Return (x, y) of the center of cell containing provided text 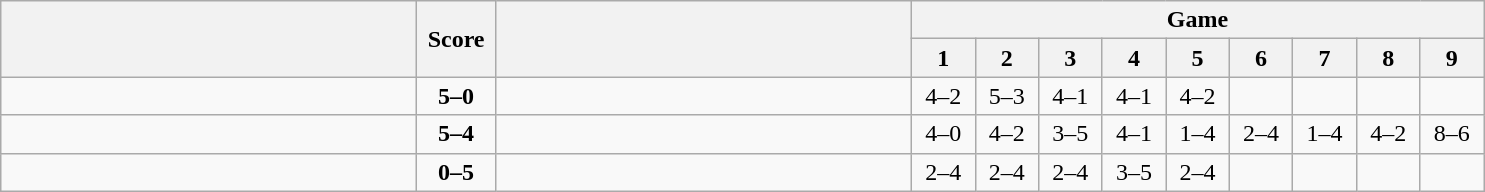
1 (943, 58)
2 (1007, 58)
0–5 (456, 172)
Game (1197, 20)
5–0 (456, 96)
5–4 (456, 134)
6 (1261, 58)
Score (456, 39)
5–3 (1007, 96)
7 (1325, 58)
4 (1134, 58)
9 (1452, 58)
5 (1198, 58)
8 (1388, 58)
8–6 (1452, 134)
4–0 (943, 134)
3 (1071, 58)
